Find where the given text appears and provide that cell's center as [x, y] coordinate. 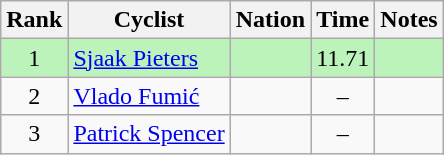
Patrick Spencer [149, 134]
Cyclist [149, 20]
Rank [34, 20]
Sjaak Pieters [149, 58]
Time [343, 20]
11.71 [343, 58]
Notes [409, 20]
Nation [270, 20]
1 [34, 58]
2 [34, 96]
3 [34, 134]
Vlado Fumić [149, 96]
